Provide the (X, Y) coordinate of the cell's center where the given text is located.  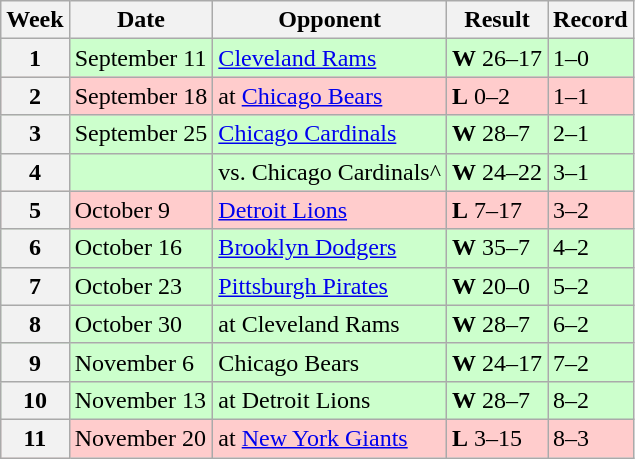
vs. Chicago Cardinals^ (330, 172)
Detroit Lions (330, 210)
3–2 (591, 210)
4–2 (591, 248)
October 9 (141, 210)
Opponent (330, 20)
L 7–17 (496, 210)
1 (35, 58)
W 35–7 (496, 248)
10 (35, 400)
7 (35, 286)
2 (35, 96)
5–2 (591, 286)
November 6 (141, 362)
Chicago Bears (330, 362)
W 26–17 (496, 58)
3–1 (591, 172)
8–3 (591, 438)
3 (35, 134)
Cleveland Rams (330, 58)
4 (35, 172)
October 16 (141, 248)
November 13 (141, 400)
8–2 (591, 400)
6 (35, 248)
7–2 (591, 362)
September 18 (141, 96)
Chicago Cardinals (330, 134)
September 25 (141, 134)
5 (35, 210)
Brooklyn Dodgers (330, 248)
9 (35, 362)
Date (141, 20)
1–1 (591, 96)
November 20 (141, 438)
L 3–15 (496, 438)
September 11 (141, 58)
at Chicago Bears (330, 96)
W 24–17 (496, 362)
Record (591, 20)
L 0–2 (496, 96)
11 (35, 438)
W 20–0 (496, 286)
1–0 (591, 58)
Pittsburgh Pirates (330, 286)
Week (35, 20)
8 (35, 324)
2–1 (591, 134)
Result (496, 20)
at Cleveland Rams (330, 324)
W 24–22 (496, 172)
October 23 (141, 286)
at Detroit Lions (330, 400)
at New York Giants (330, 438)
October 30 (141, 324)
6–2 (591, 324)
